Identify which cell holds the provided text, then report its [X, Y] central coordinate. 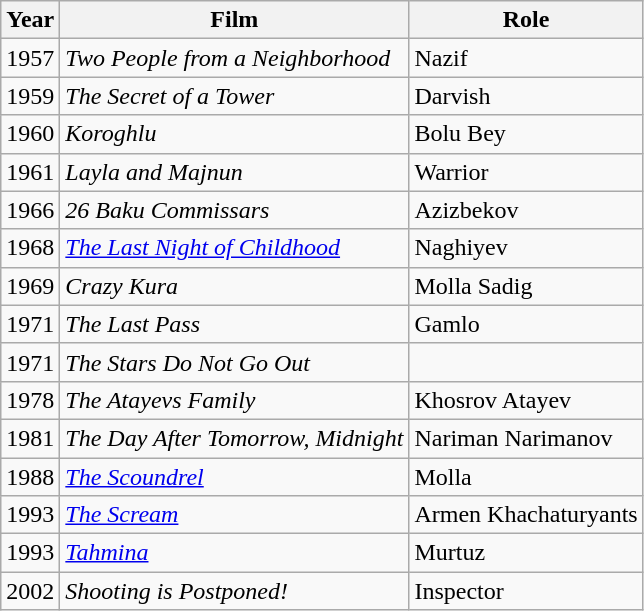
The Stars Do Not Go Out [234, 362]
1966 [30, 210]
The Atayevs Family [234, 400]
Molla Sadig [526, 286]
26 Baku Commissars [234, 210]
1968 [30, 248]
Koroghlu [234, 134]
1959 [30, 96]
Nariman Narimanov [526, 438]
Murtuz [526, 553]
The Last Night of Childhood [234, 248]
1957 [30, 58]
Crazy Kura [234, 286]
Role [526, 20]
1960 [30, 134]
The Scoundrel [234, 477]
1988 [30, 477]
Khosrov Atayev [526, 400]
Year [30, 20]
Layla and Majnun [234, 172]
1961 [30, 172]
Darvish [526, 96]
Molla [526, 477]
Warrior [526, 172]
1978 [30, 400]
The Secret of a Tower [234, 96]
The Scream [234, 515]
Azizbekov [526, 210]
The Last Pass [234, 324]
The Day After Tomorrow, Midnight [234, 438]
1981 [30, 438]
1969 [30, 286]
Two People from a Neighborhood [234, 58]
Nazif [526, 58]
Inspector [526, 591]
Naghiyev [526, 248]
Film [234, 20]
2002 [30, 591]
Armen Khachaturyants [526, 515]
Gamlo [526, 324]
Tahmina [234, 553]
Shooting is Postponed! [234, 591]
Bolu Bey [526, 134]
